Extract the (x, y) coordinate from the center of the cell holding the provided text.  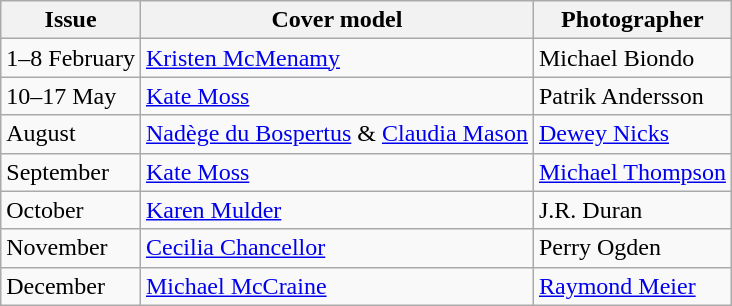
Issue (71, 20)
Kristen McMenamy (336, 58)
10–17 May (71, 96)
August (71, 134)
Cecilia Chancellor (336, 248)
October (71, 210)
Patrik Andersson (632, 96)
Nadège du Bospertus & Claudia Mason (336, 134)
1–8 February (71, 58)
J.R. Duran (632, 210)
Michael McCraine (336, 286)
Photographer (632, 20)
Michael Biondo (632, 58)
September (71, 172)
Dewey Nicks (632, 134)
December (71, 286)
Raymond Meier (632, 286)
November (71, 248)
Perry Ogden (632, 248)
Karen Mulder (336, 210)
Michael Thompson (632, 172)
Cover model (336, 20)
